Scan for the cell matching the given text and deliver its (x, y) coordinate at center. 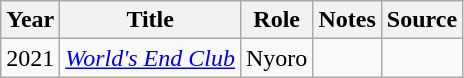
World's End Club (150, 58)
Nyoro (276, 58)
2021 (30, 58)
Year (30, 20)
Role (276, 20)
Notes (347, 20)
Source (422, 20)
Title (150, 20)
